Identify which cell holds the provided text, then report its [x, y] central coordinate. 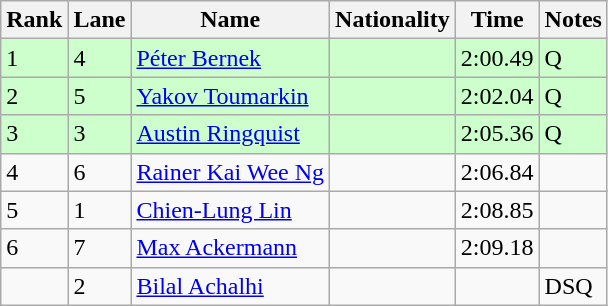
Nationality [393, 20]
Yakov Toumarkin [230, 96]
2:09.18 [497, 248]
2:02.04 [497, 96]
2:00.49 [497, 58]
DSQ [573, 286]
Austin Ringquist [230, 134]
Rainer Kai Wee Ng [230, 172]
Time [497, 20]
Péter Bernek [230, 58]
Rank [34, 20]
2:05.36 [497, 134]
Notes [573, 20]
Max Ackermann [230, 248]
2:08.85 [497, 210]
2:06.84 [497, 172]
Bilal Achalhi [230, 286]
Chien-Lung Lin [230, 210]
Lane [100, 20]
Name [230, 20]
7 [100, 248]
